Detect which cell encompasses the target text, then output its [X, Y] center coordinate. 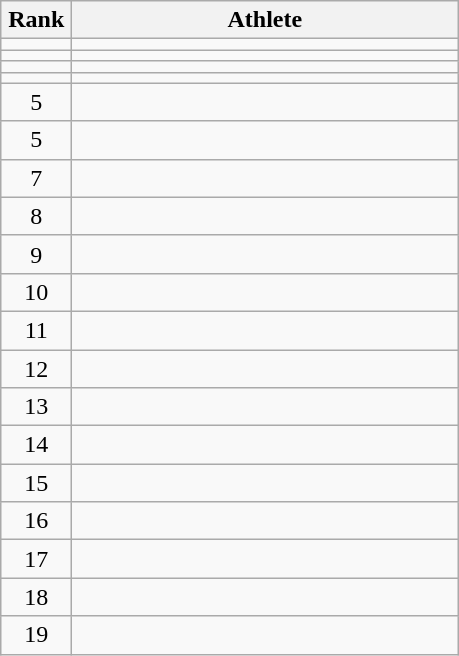
7 [36, 178]
11 [36, 330]
9 [36, 254]
15 [36, 483]
14 [36, 445]
8 [36, 216]
13 [36, 407]
19 [36, 635]
17 [36, 559]
Rank [36, 20]
18 [36, 597]
10 [36, 292]
Athlete [265, 20]
12 [36, 369]
16 [36, 521]
